Locate the cell with the specified text and output its [X, Y] center coordinate. 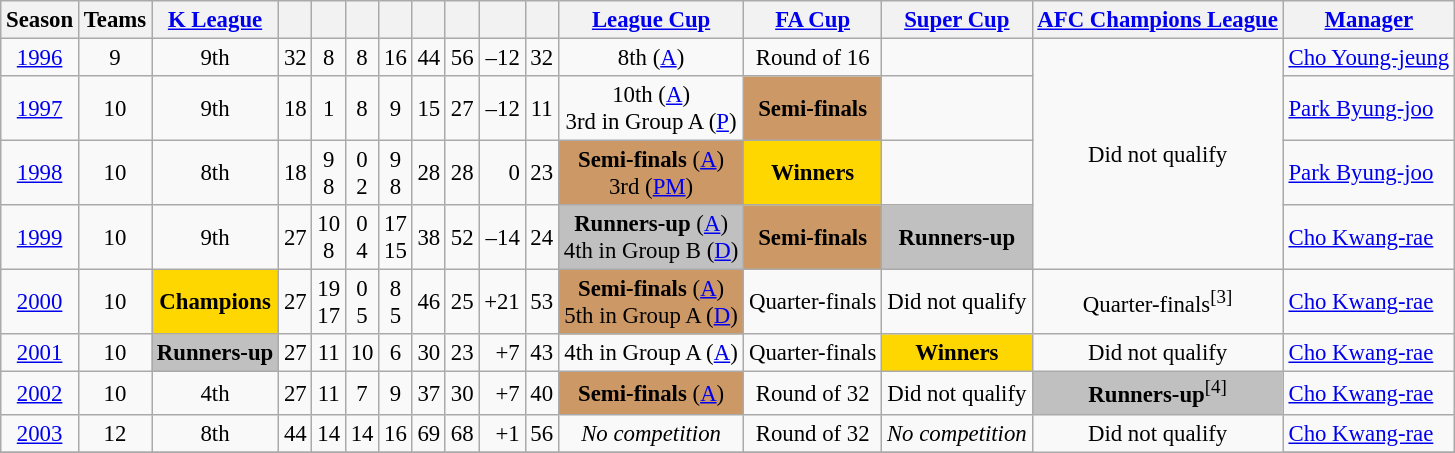
Runners-up (A)4th in Group B (D) [650, 238]
24 [542, 238]
0 [502, 174]
AFC Champions League [1158, 20]
2001 [40, 353]
Semi-finals (A)3rd (PM) [650, 174]
1997 [40, 108]
Teams [114, 20]
Semi-finals (A)5th in Group A (D) [650, 302]
1715 [396, 238]
1998 [40, 174]
Super Cup [957, 20]
37 [428, 393]
04 [362, 238]
K League [216, 20]
46 [428, 302]
Runners-up[4] [1158, 393]
+1 [502, 433]
2000 [40, 302]
Champions [216, 302]
10th (A)3rd in Group A (P) [650, 108]
38 [428, 238]
69 [428, 433]
League Cup [650, 20]
108 [328, 238]
15 [428, 108]
52 [462, 238]
8th (A) [650, 58]
53 [542, 302]
–14 [502, 238]
Quarter-finals[3] [1158, 302]
Round of 16 [813, 58]
Semi-finals (A) [650, 393]
12 [114, 433]
68 [462, 433]
40 [542, 393]
7 [362, 393]
Manager [1368, 20]
4th [216, 393]
1999 [40, 238]
02 [362, 174]
1996 [40, 58]
6 [396, 353]
1917 [328, 302]
1 [328, 108]
2003 [40, 433]
25 [462, 302]
85 [396, 302]
Season [40, 20]
Cho Young-jeung [1368, 58]
05 [362, 302]
43 [542, 353]
FA Cup [813, 20]
+21 [502, 302]
2002 [40, 393]
4th in Group A (A) [650, 353]
